Scan for the cell matching the given text and deliver its (x, y) coordinate at center. 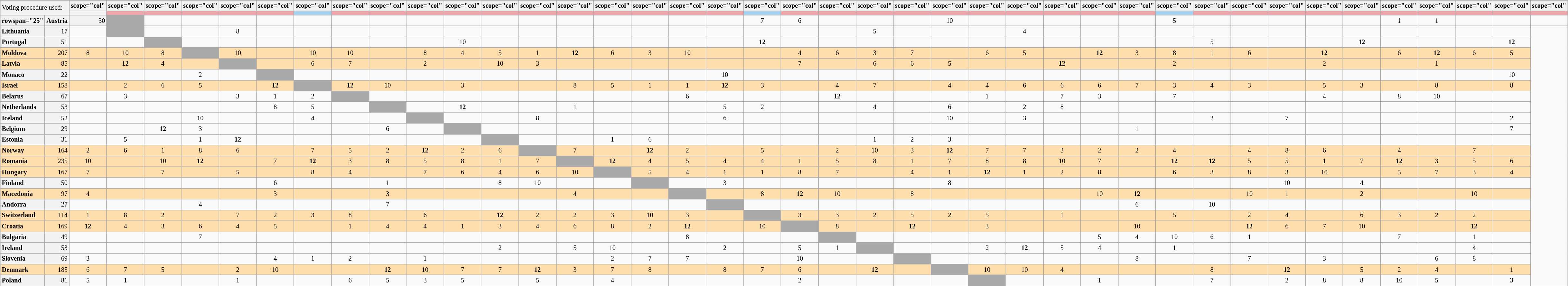
Switzerland (23, 215)
31 (57, 140)
81 (57, 280)
27 (57, 205)
22 (57, 75)
Belgium (23, 129)
52 (57, 118)
30 (88, 21)
167 (57, 172)
Iceland (23, 118)
169 (57, 226)
114 (57, 215)
Netherlands (23, 107)
Macedonia (23, 194)
67 (57, 96)
29 (57, 129)
Denmark (23, 270)
rowspan="25" (23, 21)
Portugal (23, 42)
185 (57, 270)
Latvia (23, 64)
85 (57, 64)
Romania (23, 161)
Israel (23, 86)
Norway (23, 151)
Moldova (23, 53)
164 (57, 151)
158 (57, 86)
49 (57, 237)
17 (57, 31)
Ireland (23, 248)
207 (57, 53)
Croatia (23, 226)
Hungary (23, 172)
Estonia (23, 140)
Belarus (23, 96)
Lithuania (23, 31)
235 (57, 161)
Finland (23, 183)
Poland (23, 280)
50 (57, 183)
Voting procedure used: (35, 7)
Andorra (23, 205)
Slovenia (23, 259)
Monaco (23, 75)
Bulgaria (23, 237)
Austria (57, 21)
51 (57, 42)
69 (57, 259)
97 (57, 194)
